Output the [X, Y] coordinate of the center of the cell containing the given text.  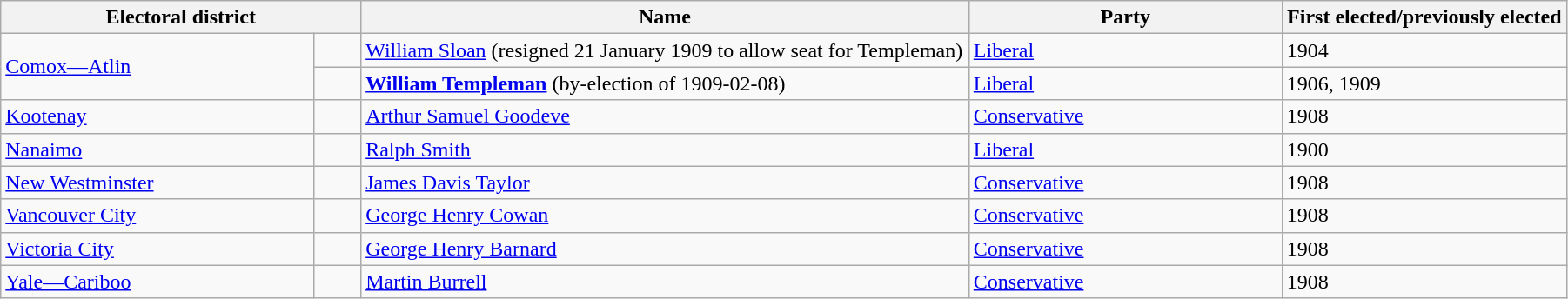
William Templeman (by-election of 1909-02-08) [665, 83]
Yale—Cariboo [157, 282]
Arthur Samuel Goodeve [665, 116]
Party [1125, 17]
1906, 1909 [1424, 83]
Comox—Atlin [157, 67]
George Henry Cowan [665, 216]
Martin Burrell [665, 282]
1904 [1424, 50]
1900 [1424, 149]
New Westminster [157, 183]
George Henry Barnard [665, 249]
William Sloan (resigned 21 January 1909 to allow seat for Templeman) [665, 50]
Kootenay [157, 116]
Ralph Smith [665, 149]
Name [665, 17]
Electoral district [181, 17]
First elected/previously elected [1424, 17]
Nanaimo [157, 149]
James Davis Taylor [665, 183]
Vancouver City [157, 216]
Victoria City [157, 249]
